Scan for the cell matching the given text and deliver its (x, y) coordinate at center. 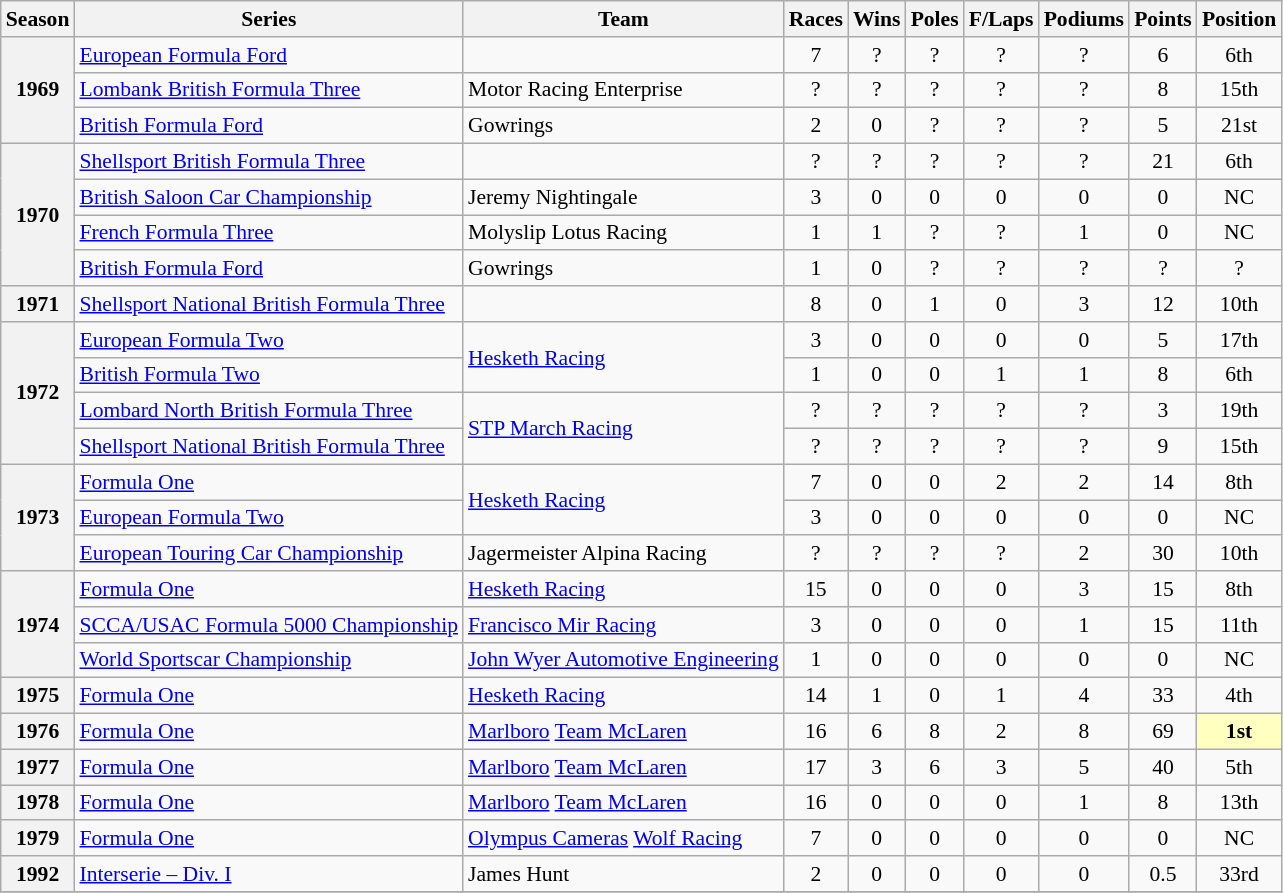
European Touring Car Championship (268, 554)
French Formula Three (268, 233)
17 (816, 767)
33 (1163, 696)
F/Laps (1002, 19)
British Saloon Car Championship (268, 197)
9 (1163, 447)
13th (1239, 803)
Races (816, 19)
1st (1239, 732)
12 (1163, 304)
69 (1163, 732)
Wins (877, 19)
1977 (38, 767)
Molyslip Lotus Racing (624, 233)
11th (1239, 625)
1970 (38, 215)
1974 (38, 624)
1976 (38, 732)
33rd (1239, 874)
Motor Racing Enterprise (624, 90)
British Formula Two (268, 375)
Series (268, 19)
Interserie – Div. I (268, 874)
Francisco Mir Racing (624, 625)
19th (1239, 411)
1969 (38, 90)
Lombard North British Formula Three (268, 411)
21 (1163, 162)
1978 (38, 803)
1972 (38, 393)
Poles (935, 19)
European Formula Ford (268, 55)
4 (1084, 696)
17th (1239, 340)
5th (1239, 767)
James Hunt (624, 874)
1975 (38, 696)
World Sportscar Championship (268, 660)
John Wyer Automotive Engineering (624, 660)
Shellsport British Formula Three (268, 162)
21st (1239, 126)
1979 (38, 839)
Position (1239, 19)
Team (624, 19)
Olympus Cameras Wolf Racing (624, 839)
Points (1163, 19)
Podiums (1084, 19)
30 (1163, 554)
1992 (38, 874)
Jeremy Nightingale (624, 197)
1971 (38, 304)
SCCA/USAC Formula 5000 Championship (268, 625)
Jagermeister Alpina Racing (624, 554)
STP March Racing (624, 428)
40 (1163, 767)
Lombank British Formula Three (268, 90)
1973 (38, 518)
4th (1239, 696)
Season (38, 19)
0.5 (1163, 874)
